Return the (x, y) coordinate for the center point of the cell that contains the specified text.  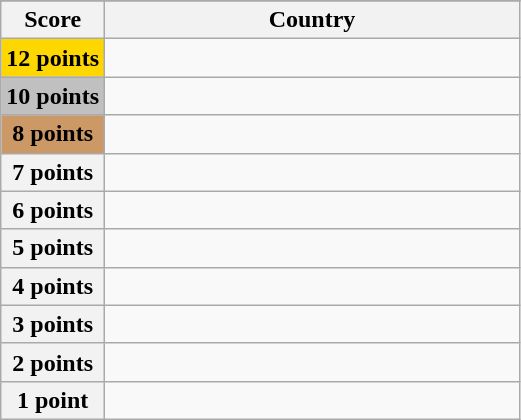
4 points (53, 286)
6 points (53, 210)
12 points (53, 58)
10 points (53, 96)
7 points (53, 172)
3 points (53, 324)
Score (53, 20)
8 points (53, 134)
5 points (53, 248)
1 point (53, 400)
Country (312, 20)
2 points (53, 362)
